Detect which cell encompasses the target text, then output its [x, y] center coordinate. 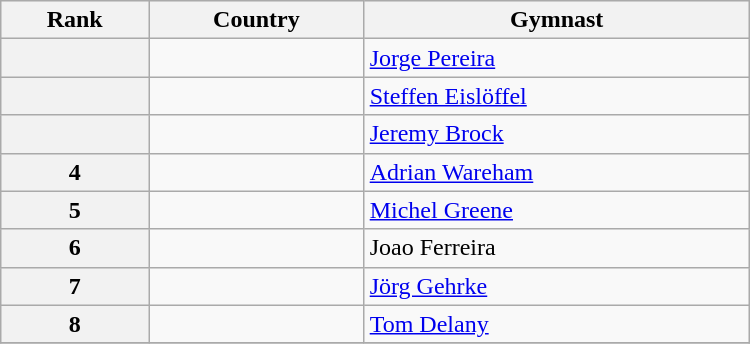
4 [75, 172]
Jeremy Brock [556, 134]
Joao Ferreira [556, 248]
Adrian Wareham [556, 172]
Jorge Pereira [556, 58]
Rank [75, 20]
Steffen Eislöffel [556, 96]
Tom Delany [556, 324]
Country [256, 20]
7 [75, 286]
Jörg Gehrke [556, 286]
5 [75, 210]
8 [75, 324]
6 [75, 248]
Michel Greene [556, 210]
Gymnast [556, 20]
